Identify which cell holds the provided text, then report its (X, Y) central coordinate. 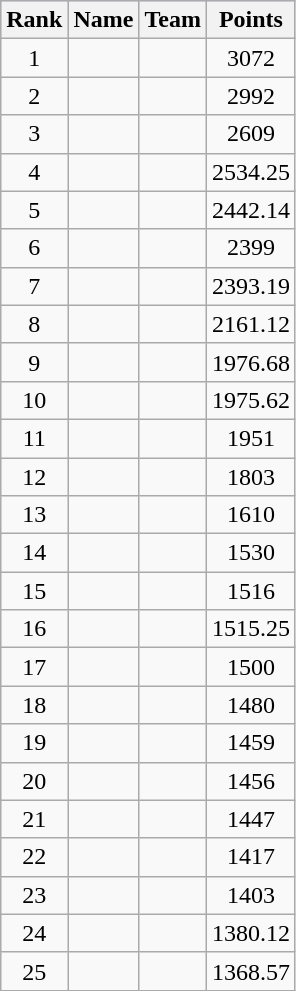
12 (34, 477)
Team (173, 20)
18 (34, 705)
5 (34, 210)
8 (34, 324)
23 (34, 895)
2609 (250, 134)
11 (34, 438)
1515.25 (250, 629)
3 (34, 134)
1803 (250, 477)
1403 (250, 895)
21 (34, 819)
9 (34, 362)
1516 (250, 591)
1975.62 (250, 400)
1368.57 (250, 971)
2399 (250, 248)
2161.12 (250, 324)
2534.25 (250, 172)
1530 (250, 553)
7 (34, 286)
1610 (250, 515)
14 (34, 553)
1417 (250, 857)
3072 (250, 58)
24 (34, 933)
20 (34, 781)
Points (250, 20)
17 (34, 667)
2 (34, 96)
1951 (250, 438)
1447 (250, 819)
1976.68 (250, 362)
1380.12 (250, 933)
1456 (250, 781)
4 (34, 172)
13 (34, 515)
2393.19 (250, 286)
Rank (34, 20)
19 (34, 743)
10 (34, 400)
25 (34, 971)
2442.14 (250, 210)
16 (34, 629)
1480 (250, 705)
2992 (250, 96)
1459 (250, 743)
15 (34, 591)
1500 (250, 667)
6 (34, 248)
1 (34, 58)
22 (34, 857)
Name (104, 20)
